Determine the (x, y) coordinate at the center of the cell enclosing the given text.  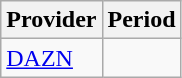
DAZN (52, 58)
Period (142, 20)
Provider (52, 20)
